Pinpoint the cell where the given text exists, returning its [x, y] midpoint coordinate. 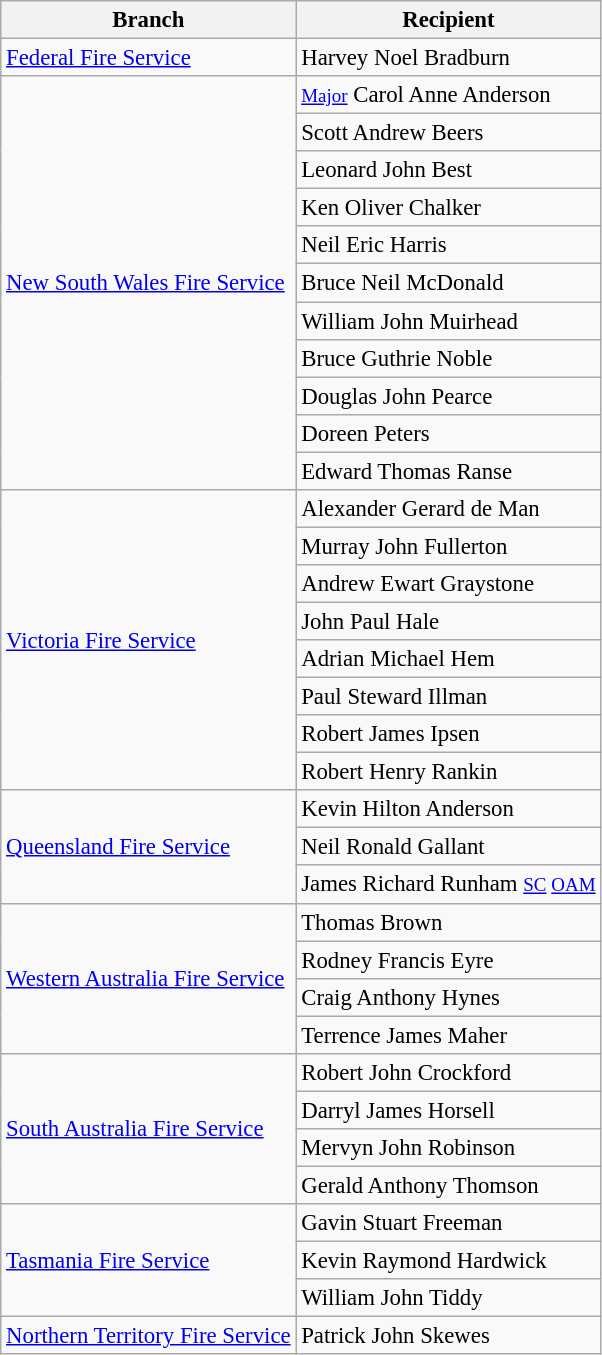
Recipient [448, 20]
Victoria Fire Service [148, 640]
Gerald Anthony Thomson [448, 1185]
Major Carol Anne Anderson [448, 95]
Harvey Noel Bradburn [448, 58]
Rodney Francis Eyre [448, 960]
Robert Henry Rankin [448, 772]
John Paul Hale [448, 621]
Craig Anthony Hynes [448, 997]
Robert James Ipsen [448, 734]
Thomas Brown [448, 922]
Branch [148, 20]
Western Australia Fire Service [148, 978]
Robert John Crockford [448, 1073]
Douglas John Pearce [448, 396]
William John Tiddy [448, 1298]
Mervyn John Robinson [448, 1148]
Bruce Neil McDonald [448, 283]
New South Wales Fire Service [148, 283]
Kevin Raymond Hardwick [448, 1261]
Adrian Michael Hem [448, 659]
Queensland Fire Service [148, 846]
James Richard Runham SC OAM [448, 885]
South Australia Fire Service [148, 1129]
Terrence James Maher [448, 1035]
Ken Oliver Chalker [448, 208]
Andrew Ewart Graystone [448, 584]
Leonard John Best [448, 170]
Neil Eric Harris [448, 245]
Gavin Stuart Freeman [448, 1223]
Kevin Hilton Anderson [448, 809]
Murray John Fullerton [448, 546]
Scott Andrew Beers [448, 133]
Doreen Peters [448, 433]
Alexander Gerard de Man [448, 509]
Tasmania Fire Service [148, 1260]
Neil Ronald Gallant [448, 847]
Darryl James Horsell [448, 1110]
Patrick John Skewes [448, 1336]
Federal Fire Service [148, 58]
Paul Steward Illman [448, 697]
William John Muirhead [448, 321]
Northern Territory Fire Service [148, 1336]
Edward Thomas Ranse [448, 471]
Bruce Guthrie Noble [448, 358]
